Provide the [x, y] coordinate of the cell's center where the given text is located.  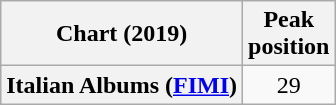
29 [289, 85]
Peakposition [289, 34]
Italian Albums (FIMI) [122, 85]
Chart (2019) [122, 34]
